Locate the cell with the specified text and output its [x, y] center coordinate. 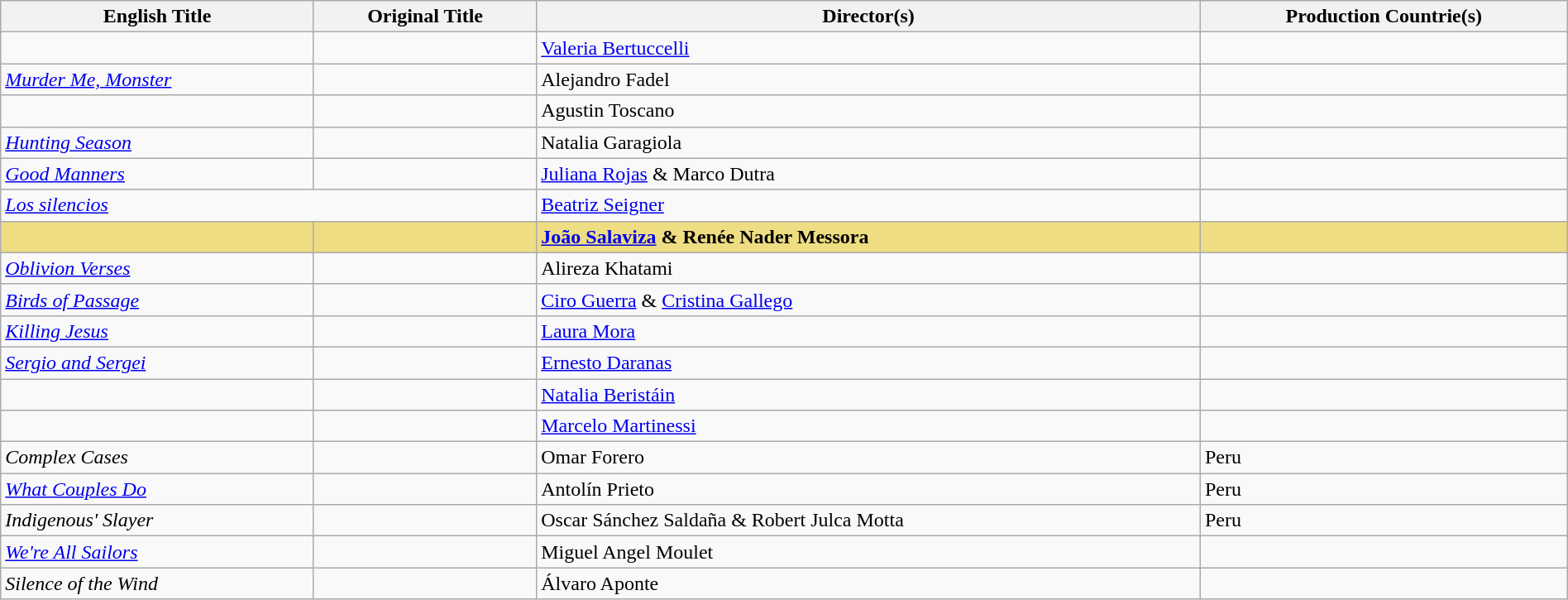
Good Manners [157, 174]
Killing Jesus [157, 331]
Marcelo Martinessi [868, 426]
Complex Cases [157, 458]
What Couples Do [157, 489]
Murder Me, Monster [157, 79]
Indigenous' Slayer [157, 521]
Birds of Passage [157, 300]
Los silencios [269, 205]
Laura Mora [868, 331]
English Title [157, 17]
Production Countrie(s) [1384, 17]
Hunting Season [157, 142]
Beatriz Seigner [868, 205]
Silence of the Wind [157, 583]
Alireza Khatami [868, 268]
João Salaviza & Renée Nader Messora [868, 237]
We're All Sailors [157, 552]
Antolín Prieto [868, 489]
Ernesto Daranas [868, 362]
Álvaro Aponte [868, 583]
Miguel Angel Moulet [868, 552]
Ciro Guerra & Cristina Gallego [868, 300]
Valeria Bertuccelli [868, 48]
Oblivion Verses [157, 268]
Director(s) [868, 17]
Natalia Beristáin [868, 395]
Juliana Rojas & Marco Dutra [868, 174]
Omar Forero [868, 458]
Agustin Toscano [868, 111]
Alejandro Fadel [868, 79]
Oscar Sánchez Saldaña & Robert Julca Motta [868, 521]
Natalia Garagiola [868, 142]
Original Title [425, 17]
Sergio and Sergei [157, 362]
